Provide the (X, Y) coordinate of the cell's center where the given text is located.  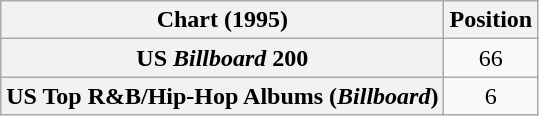
66 (491, 58)
6 (491, 96)
US Billboard 200 (222, 58)
US Top R&B/Hip-Hop Albums (Billboard) (222, 96)
Position (491, 20)
Chart (1995) (222, 20)
